Output the (X, Y) coordinate of the center of the cell containing the given text.  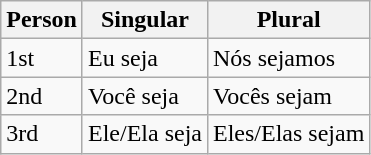
Singular (144, 20)
Plural (288, 20)
Vocês sejam (288, 96)
Você seja (144, 96)
Eles/Elas sejam (288, 134)
Eu seja (144, 58)
3rd (42, 134)
2nd (42, 96)
Nós sejamos (288, 58)
Ele/Ela seja (144, 134)
1st (42, 58)
Person (42, 20)
